Find where the given text appears and provide that cell's center as (X, Y) coordinate. 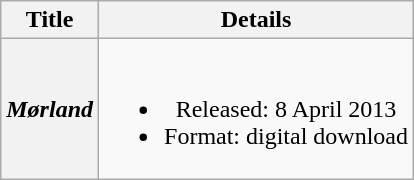
Mørland (50, 109)
Released: 8 April 2013Format: digital download (256, 109)
Title (50, 20)
Details (256, 20)
